Output the (X, Y) coordinate of the center of the cell containing the given text.  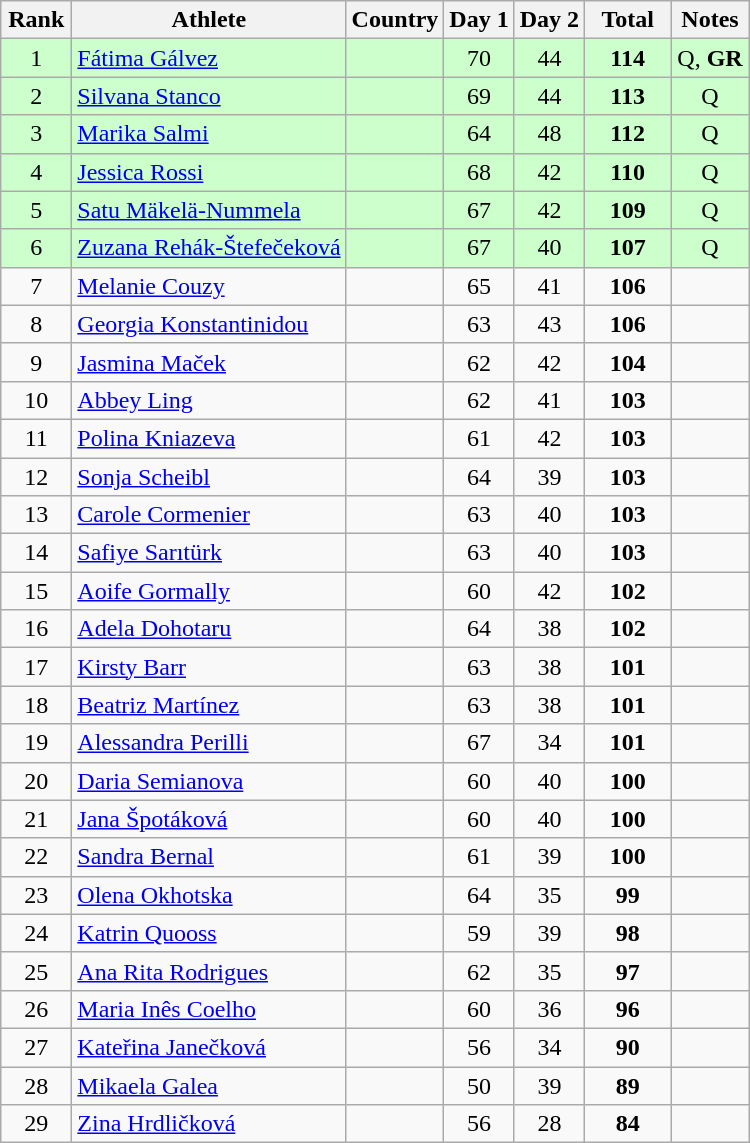
13 (36, 515)
Athlete (209, 20)
43 (549, 324)
Sandra Bernal (209, 857)
12 (36, 477)
14 (36, 553)
Katrin Quooss (209, 933)
Marika Salmi (209, 134)
Jana Špotáková (209, 819)
Safiye Sarıtürk (209, 553)
Day 2 (549, 20)
27 (36, 1047)
21 (36, 819)
Beatriz Martínez (209, 705)
Aoife Gormally (209, 591)
5 (36, 210)
65 (479, 286)
112 (628, 134)
98 (628, 933)
Jasmina Maček (209, 362)
69 (479, 96)
25 (36, 971)
4 (36, 172)
Rank (36, 20)
1 (36, 58)
Ana Rita Rodrigues (209, 971)
Daria Semianova (209, 781)
Adela Dohotaru (209, 629)
107 (628, 248)
Sonja Scheibl (209, 477)
Abbey Ling (209, 400)
Carole Cormenier (209, 515)
110 (628, 172)
8 (36, 324)
18 (36, 705)
48 (549, 134)
84 (628, 1124)
2 (36, 96)
Fátima Gálvez (209, 58)
97 (628, 971)
Notes (710, 20)
Alessandra Perilli (209, 743)
23 (36, 895)
24 (36, 933)
Mikaela Galea (209, 1085)
Day 1 (479, 20)
6 (36, 248)
Maria Inês Coelho (209, 1009)
16 (36, 629)
9 (36, 362)
Zuzana Rehák-Štefečeková (209, 248)
70 (479, 58)
Country (395, 20)
Olena Okhotska (209, 895)
17 (36, 667)
36 (549, 1009)
Q, GR (710, 58)
Silvana Stanco (209, 96)
113 (628, 96)
90 (628, 1047)
Zina Hrdličková (209, 1124)
109 (628, 210)
20 (36, 781)
68 (479, 172)
Jessica Rossi (209, 172)
Polina Kniazeva (209, 438)
3 (36, 134)
Kateřina Janečková (209, 1047)
11 (36, 438)
114 (628, 58)
96 (628, 1009)
22 (36, 857)
Kirsty Barr (209, 667)
19 (36, 743)
Total (628, 20)
Satu Mäkelä-Nummela (209, 210)
7 (36, 286)
29 (36, 1124)
Melanie Couzy (209, 286)
50 (479, 1085)
Georgia Konstantinidou (209, 324)
104 (628, 362)
99 (628, 895)
10 (36, 400)
89 (628, 1085)
26 (36, 1009)
15 (36, 591)
59 (479, 933)
